Locate the cell with the specified text and output its [x, y] center coordinate. 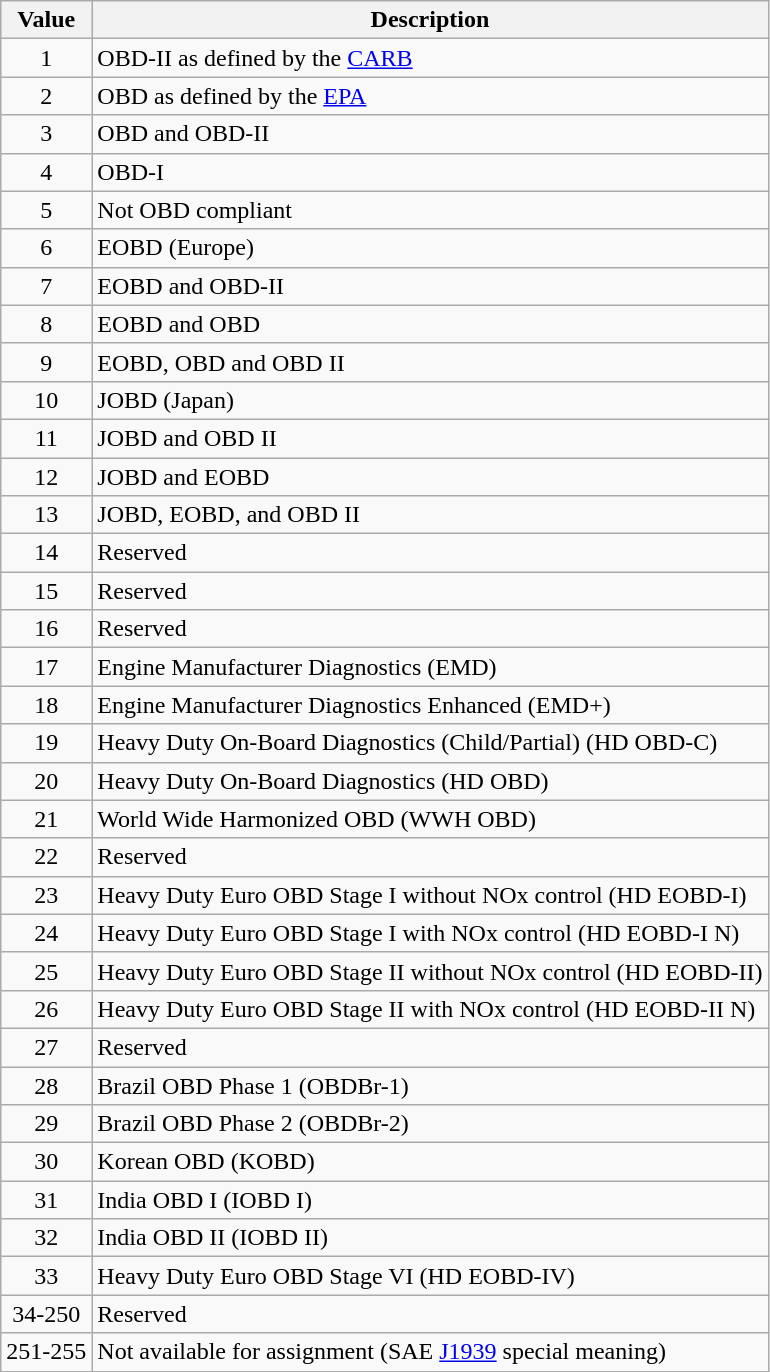
Value [46, 20]
34-250 [46, 1314]
OBD-I [430, 172]
OBD-II as defined by the CARB [430, 58]
JOBD and OBD II [430, 438]
India OBD II (IOBD II) [430, 1238]
19 [46, 743]
India OBD I (IOBD I) [430, 1200]
16 [46, 629]
1 [46, 58]
23 [46, 895]
22 [46, 857]
Heavy Duty Euro OBD Stage I with NOx control (HD EOBD-I N) [430, 933]
26 [46, 1009]
Korean OBD (KOBD) [430, 1162]
31 [46, 1200]
17 [46, 667]
Heavy Duty On-Board Diagnostics (HD OBD) [430, 781]
251-255 [46, 1352]
9 [46, 362]
OBD and OBD-II [430, 134]
30 [46, 1162]
EOBD and OBD [430, 324]
Brazil OBD Phase 1 (OBDBr-1) [430, 1085]
13 [46, 515]
32 [46, 1238]
10 [46, 400]
Heavy Duty Euro OBD Stage VI (HD EOBD-IV) [430, 1276]
25 [46, 971]
Heavy Duty On-Board Diagnostics (Child/Partial) (HD OBD-C) [430, 743]
18 [46, 705]
Engine Manufacturer Diagnostics Enhanced (EMD+) [430, 705]
27 [46, 1047]
11 [46, 438]
3 [46, 134]
EOBD and OBD-II [430, 286]
JOBD, EOBD, and OBD II [430, 515]
33 [46, 1276]
6 [46, 248]
JOBD and EOBD [430, 477]
29 [46, 1124]
7 [46, 286]
World Wide Harmonized OBD (WWH OBD) [430, 819]
8 [46, 324]
5 [46, 210]
2 [46, 96]
Heavy Duty Euro OBD Stage I without NOx control (HD EOBD-I) [430, 895]
Brazil OBD Phase 2 (OBDBr-2) [430, 1124]
4 [46, 172]
21 [46, 819]
JOBD (Japan) [430, 400]
28 [46, 1085]
12 [46, 477]
Not OBD compliant [430, 210]
Heavy Duty Euro OBD Stage II with NOx control (HD EOBD-II N) [430, 1009]
Engine Manufacturer Diagnostics (EMD) [430, 667]
15 [46, 591]
24 [46, 933]
EOBD, OBD and OBD II [430, 362]
Description [430, 20]
20 [46, 781]
Heavy Duty Euro OBD Stage II without NOx control (HD EOBD-II) [430, 971]
OBD as defined by the EPA [430, 96]
EOBD (Europe) [430, 248]
Not available for assignment (SAE J1939 special meaning) [430, 1352]
14 [46, 553]
